Locate the cell with the specified text and output its (x, y) center coordinate. 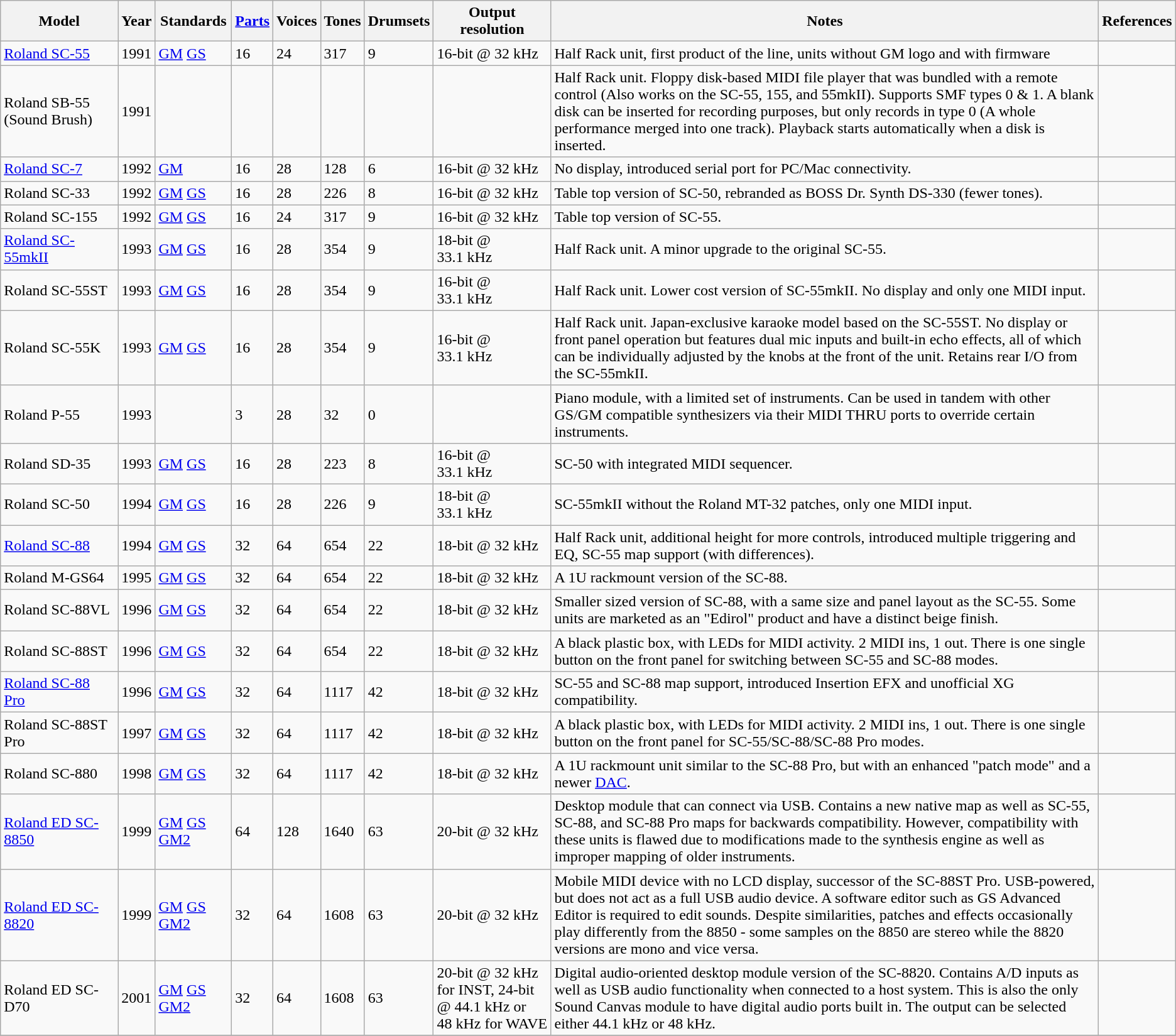
Half Rack unit, first product of the line, units without GM logo and with firmware (825, 53)
SC-50 with integrated MIDI sequencer. (825, 464)
0 (399, 414)
SC-55mkII without the Roland MT-32 patches, only one MIDI input. (825, 504)
No display, introduced serial port for PC/Mac connectivity. (825, 169)
Output resolution (493, 21)
Roland ED SC-8820 (59, 915)
3 (253, 414)
Roland ED SC-8850 (59, 832)
Roland SC-33 (59, 193)
Roland SC-55K (59, 348)
Half Rack unit. Lower cost version of SC-55mkII. No display and only one MIDI input. (825, 290)
Roland P-55 (59, 414)
A 1U rackmount unit similar to the SC-88 Pro, but with an enhanced "patch mode" and a newer DAC. (825, 774)
Half Rack unit. A minor upgrade to the original SC-55. (825, 249)
1995 (137, 578)
Roland M-GS64 (59, 578)
SC-55 and SC-88 map support, introduced Insertion EFX and unofficial XG compatibility. (825, 692)
1640 (342, 832)
223 (342, 464)
1998 (137, 774)
20-bit @ 32 kHz for INST, 24-bit @ 44.1 kHz or 48 kHz for WAVE (493, 998)
Table top version of SC-50, rebranded as BOSS Dr. Synth DS-330 (fewer tones). (825, 193)
Roland SB-55(Sound Brush) (59, 111)
Roland SC-55 (59, 53)
6 (399, 169)
Roland SC-88 (59, 545)
Roland SC-88 Pro (59, 692)
Parts (253, 21)
Table top version of SC-55. (825, 217)
Notes (825, 21)
Roland SC-88VL (59, 611)
Standards (193, 21)
2001 (137, 998)
Voices (297, 21)
Year (137, 21)
Roland ED SC-D70 (59, 998)
Roland SC-155 (59, 217)
Tones (342, 21)
GM (193, 169)
Model (59, 21)
Roland SC-55ST (59, 290)
Roland SC-88ST (59, 651)
A 1U rackmount version of the SC-88. (825, 578)
Roland SC-55mkII (59, 249)
Roland SC-88ST Pro (59, 733)
Roland SC-880 (59, 774)
Roland SC-50 (59, 504)
Roland SD-35 (59, 464)
Roland SC-7 (59, 169)
References (1137, 21)
Half Rack unit, additional height for more controls, introduced multiple triggering and EQ, SC-55 map support (with differences). (825, 545)
A black plastic box, with LEDs for MIDI activity. 2 MIDI ins, 1 out. There is one single button on the front panel for SC-55/SC-88/SC-88 Pro modes. (825, 733)
Drumsets (399, 21)
1997 (137, 733)
